Detect which cell encompasses the target text, then output its [X, Y] center coordinate. 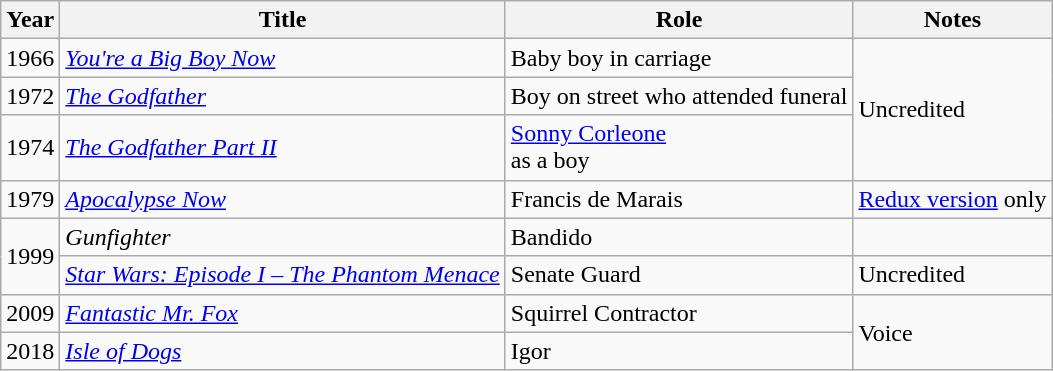
Star Wars: Episode I – The Phantom Menace [282, 275]
Senate Guard [679, 275]
Gunfighter [282, 237]
Baby boy in carriage [679, 58]
Notes [952, 20]
Title [282, 20]
Fantastic Mr. Fox [282, 313]
1979 [30, 199]
Bandido [679, 237]
The Godfather Part II [282, 148]
2018 [30, 351]
Apocalypse Now [282, 199]
Boy on street who attended funeral [679, 96]
Year [30, 20]
1999 [30, 256]
Igor [679, 351]
Francis de Marais [679, 199]
Sonny Corleoneas a boy [679, 148]
Redux version only [952, 199]
1966 [30, 58]
Squirrel Contractor [679, 313]
2009 [30, 313]
Role [679, 20]
The Godfather [282, 96]
You're a Big Boy Now [282, 58]
1972 [30, 96]
Voice [952, 332]
Isle of Dogs [282, 351]
1974 [30, 148]
